For the text-containing cell, return its midpoint in [X, Y] coordinate format. 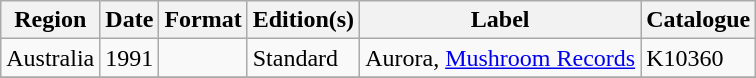
Edition(s) [303, 20]
Aurora, Mushroom Records [500, 58]
Format [203, 20]
Label [500, 20]
Australia [50, 58]
Date [130, 20]
Standard [303, 58]
Region [50, 20]
K10360 [698, 58]
1991 [130, 58]
Catalogue [698, 20]
